Find where the given text appears and provide that cell's center as [X, Y] coordinate. 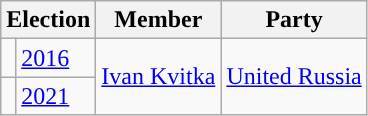
2021 [56, 96]
Ivan Kvitka [158, 77]
2016 [56, 58]
Party [294, 20]
United Russia [294, 77]
Member [158, 20]
Election [48, 20]
